Return the (x, y) coordinate for the center point of the cell that contains the specified text.  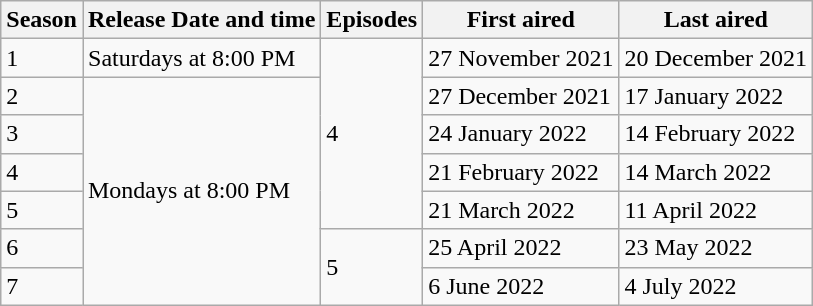
27 December 2021 (521, 96)
25 April 2022 (521, 248)
4 July 2022 (716, 286)
Release Date and time (201, 20)
24 January 2022 (521, 134)
3 (42, 134)
21 March 2022 (521, 210)
2 (42, 96)
Saturdays at 8:00 PM (201, 58)
17 January 2022 (716, 96)
6 June 2022 (521, 286)
27 November 2021 (521, 58)
Episodes (372, 20)
Last aired (716, 20)
14 March 2022 (716, 172)
14 February 2022 (716, 134)
First aired (521, 20)
20 December 2021 (716, 58)
1 (42, 58)
6 (42, 248)
21 February 2022 (521, 172)
11 April 2022 (716, 210)
7 (42, 286)
23 May 2022 (716, 248)
Mondays at 8:00 PM (201, 191)
Season (42, 20)
